Identify which cell holds the provided text, then report its (X, Y) central coordinate. 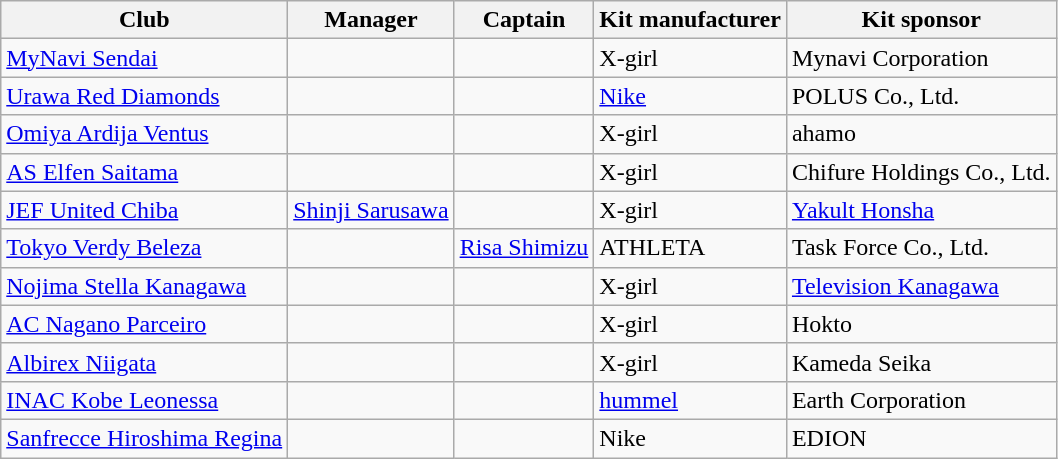
Kit manufacturer (690, 20)
Club (144, 20)
JEF United Chiba (144, 210)
Shinji Sarusawa (371, 210)
Television Kanagawa (921, 286)
ahamo (921, 134)
INAC Kobe Leonessa (144, 400)
Task Force Co., Ltd. (921, 248)
Hokto (921, 324)
Albirex Niigata (144, 362)
Kameda Seika (921, 362)
Yakult Honsha (921, 210)
POLUS Co., Ltd. (921, 96)
Earth Corporation (921, 400)
hummel (690, 400)
Nojima Stella Kanagawa (144, 286)
Chifure Holdings Co., Ltd. (921, 172)
ATHLETA (690, 248)
Mynavi Corporation (921, 58)
AS Elfen Saitama (144, 172)
Tokyo Verdy Beleza (144, 248)
Kit sponsor (921, 20)
AC Nagano Parceiro (144, 324)
Manager (371, 20)
Urawa Red Diamonds (144, 96)
Omiya Ardija Ventus (144, 134)
Risa Shimizu (524, 248)
Captain (524, 20)
Sanfrecce Hiroshima Regina (144, 438)
EDION (921, 438)
MyNavi Sendai (144, 58)
